Search for the cell housing the specified text and yield its [X, Y] center coordinate. 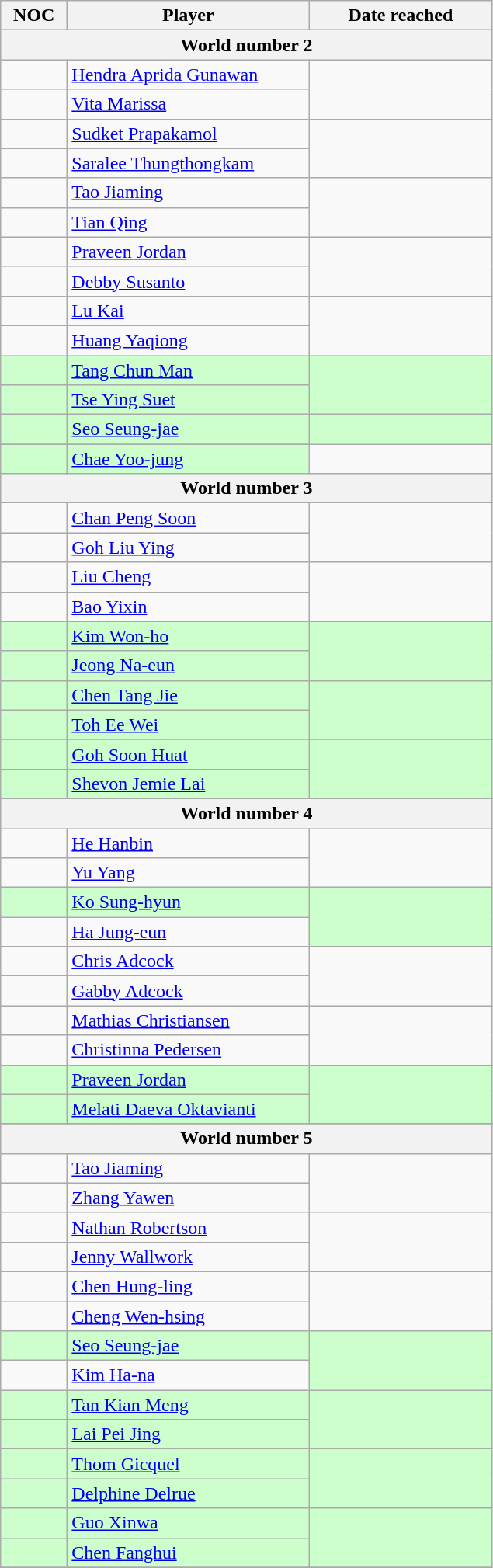
Player [188, 16]
Toh Ee Wei [188, 725]
Chen Hung-ling [188, 1286]
Yu Yang [188, 873]
World number 4 [247, 813]
Debby Susanto [188, 281]
Chris Adcock [188, 961]
Gabby Adcock [188, 991]
Cheng Wen-hsing [188, 1316]
Nathan Robertson [188, 1227]
Goh Soon Huat [188, 754]
Saralee Thungthongkam [188, 163]
Vita Marissa [188, 104]
Shevon Jemie Lai [188, 784]
Jenny Wallwork [188, 1257]
Ha Jung-eun [188, 932]
Goh Liu Ying [188, 548]
World number 3 [247, 488]
Sudket Prapakamol [188, 134]
He Hanbin [188, 843]
Huang Yaqiong [188, 340]
Liu Cheng [188, 577]
Kim Ha-na [188, 1375]
Tang Chun Man [188, 370]
Tan Kian Meng [188, 1405]
Chen Tang Jie [188, 695]
World number 5 [247, 1139]
Kim Won-ho [188, 636]
Chan Peng Soon [188, 518]
Thom Gicquel [188, 1464]
Tse Ying Suet [188, 400]
Delphine Delrue [188, 1493]
Zhang Yawen [188, 1198]
Tian Qing [188, 222]
World number 2 [247, 45]
Chen Fanghui [188, 1552]
Christinna Pedersen [188, 1050]
Jeong Na-eun [188, 666]
Mathias Christiansen [188, 1020]
Ko Sung-hyun [188, 902]
NOC [34, 16]
Chae Yoo-jung [188, 459]
Date reached [401, 16]
Melati Daeva Oktavianti [188, 1109]
Lu Kai [188, 311]
Bao Yixin [188, 607]
Guo Xinwa [188, 1523]
Lai Pei Jing [188, 1434]
Hendra Aprida Gunawan [188, 75]
